Locate the cell with the specified text and output its (X, Y) center coordinate. 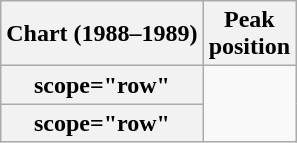
Peakposition (249, 34)
Chart (1988–1989) (102, 34)
